Determine the [X, Y] coordinate at the center of the cell enclosing the given text.  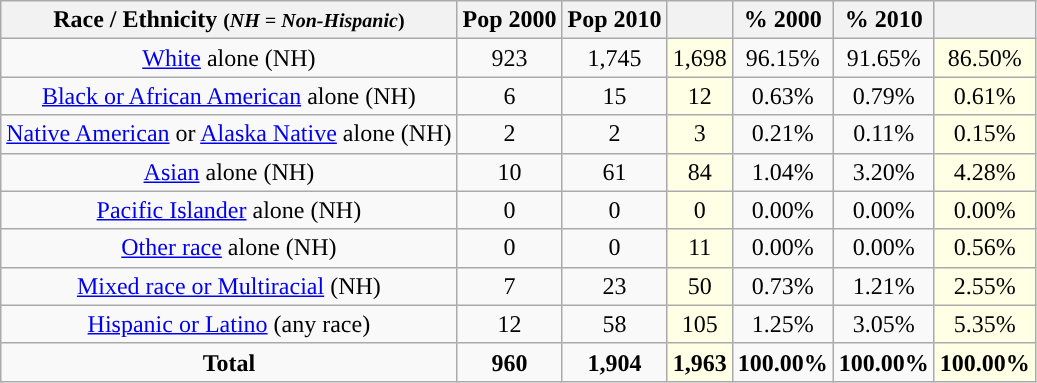
Mixed race or Multiracial (NH) [229, 286]
23 [614, 286]
105 [700, 324]
White alone (NH) [229, 58]
0.63% [782, 96]
3.20% [884, 172]
960 [510, 362]
0.15% [984, 134]
Pacific Islander alone (NH) [229, 210]
1,904 [614, 362]
2.55% [984, 286]
% 2010 [884, 20]
% 2000 [782, 20]
1.04% [782, 172]
7 [510, 286]
Black or African American alone (NH) [229, 96]
84 [700, 172]
61 [614, 172]
0.73% [782, 286]
0.79% [884, 96]
0.11% [884, 134]
Total [229, 362]
86.50% [984, 58]
10 [510, 172]
3 [700, 134]
11 [700, 248]
Other race alone (NH) [229, 248]
1.25% [782, 324]
923 [510, 58]
1,698 [700, 58]
96.15% [782, 58]
50 [700, 286]
Pop 2010 [614, 20]
0.21% [782, 134]
Native American or Alaska Native alone (NH) [229, 134]
Asian alone (NH) [229, 172]
0.56% [984, 248]
58 [614, 324]
15 [614, 96]
0.61% [984, 96]
Hispanic or Latino (any race) [229, 324]
1.21% [884, 286]
1,963 [700, 362]
5.35% [984, 324]
Pop 2000 [510, 20]
91.65% [884, 58]
4.28% [984, 172]
Race / Ethnicity (NH = Non-Hispanic) [229, 20]
3.05% [884, 324]
1,745 [614, 58]
6 [510, 96]
